Pinpoint the cell where the given text exists, returning its [X, Y] midpoint coordinate. 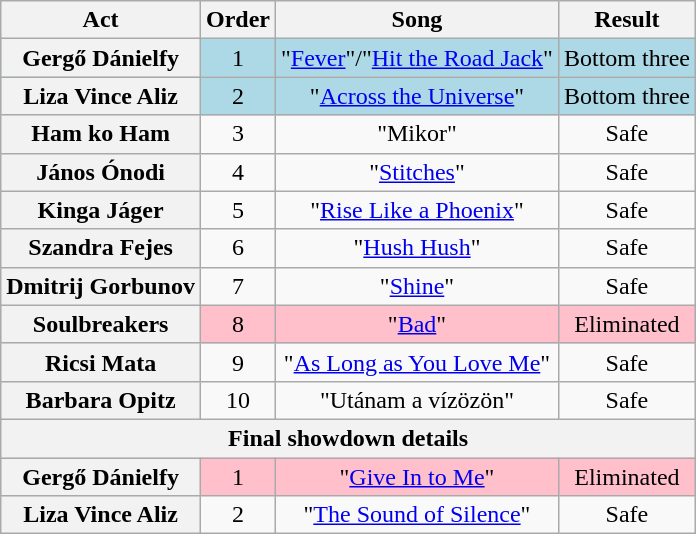
"Give In to Me" [418, 477]
János Ónodi [101, 172]
"Stitches" [418, 172]
7 [238, 286]
"Fever"/"Hit the Road Jack" [418, 58]
Act [101, 20]
6 [238, 248]
"Bad" [418, 324]
"Across the Universe" [418, 96]
Szandra Fejes [101, 248]
Result [626, 20]
Soulbreakers [101, 324]
"The Sound of Silence" [418, 515]
"As Long as You Love Me" [418, 362]
Ricsi Mata [101, 362]
Song [418, 20]
Dmitrij Gorbunov [101, 286]
3 [238, 134]
8 [238, 324]
Barbara Opitz [101, 400]
"Mikor" [418, 134]
4 [238, 172]
5 [238, 210]
Kinga Jáger [101, 210]
Order [238, 20]
"Utánam a vízözön" [418, 400]
9 [238, 362]
Final showdown details [348, 438]
"Hush Hush" [418, 248]
10 [238, 400]
"Rise Like a Phoenix" [418, 210]
Ham ko Ham [101, 134]
"Shine" [418, 286]
